Identify which cell holds the provided text, then report its [x, y] central coordinate. 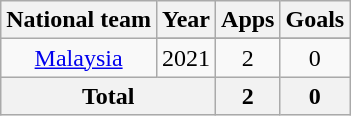
Malaysia [79, 58]
National team [79, 20]
Goals [315, 20]
Total [108, 96]
Apps [248, 20]
2021 [186, 58]
Year [186, 20]
